Determine the [X, Y] coordinate at the center of the cell enclosing the given text.  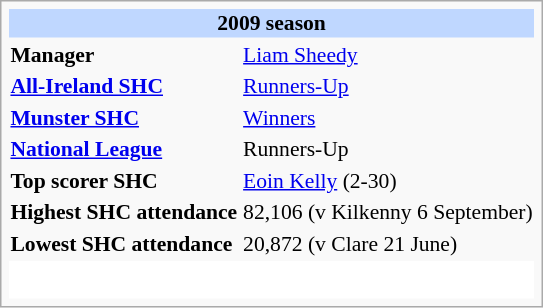
Manager [124, 54]
Top scorer SHC [124, 180]
All-Ireland SHC [124, 86]
20,872 (v Clare 21 June) [388, 243]
Eoin Kelly (2-30) [388, 180]
Highest SHC attendance [124, 212]
Liam Sheedy [388, 54]
Lowest SHC attendance [124, 243]
Winners [388, 117]
Munster SHC [124, 117]
2009 season [272, 23]
82,106 (v Kilkenny 6 September) [388, 212]
National League [124, 149]
